Return (X, Y) of the center of cell containing provided text 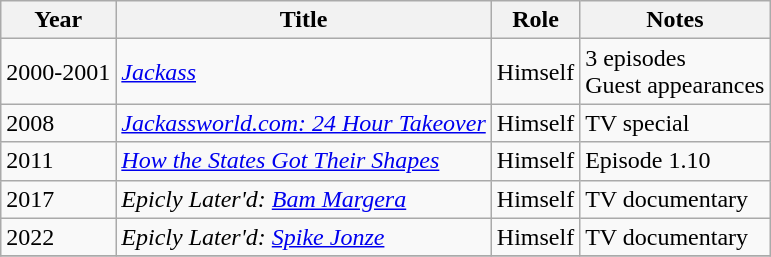
Episode 1.10 (675, 161)
2000-2001 (58, 72)
Epicly Later'd: Spike Jonze (304, 237)
TV special (675, 123)
Jackass (304, 72)
2008 (58, 123)
2017 (58, 199)
3 episodesGuest appearances (675, 72)
Role (535, 20)
2022 (58, 237)
Jackassworld.com: 24 Hour Takeover (304, 123)
Epicly Later'd: Bam Margera (304, 199)
Title (304, 20)
Year (58, 20)
2011 (58, 161)
How the States Got Their Shapes (304, 161)
Notes (675, 20)
